Pinpoint the cell where the given text exists, returning its [X, Y] midpoint coordinate. 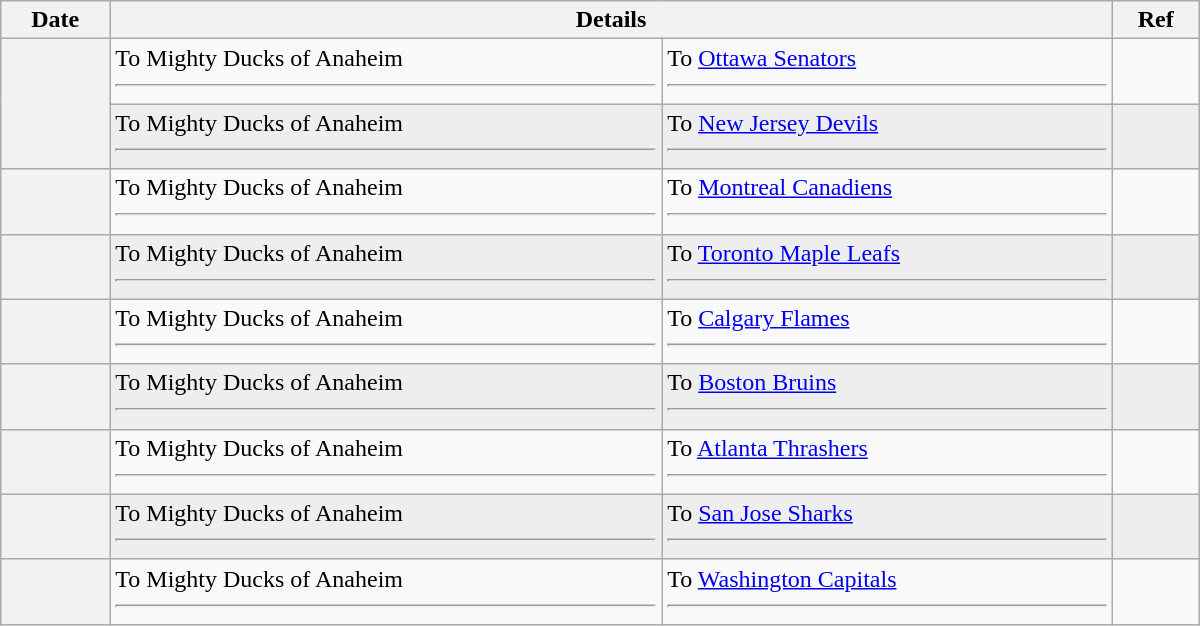
To Atlanta Thrashers [888, 462]
To San Jose Sharks [888, 526]
Details [611, 20]
Date [56, 20]
To Washington Capitals [888, 592]
To Montreal Canadiens [888, 202]
To Boston Bruins [888, 396]
To New Jersey Devils [888, 136]
To Calgary Flames [888, 332]
To Toronto Maple Leafs [888, 266]
To Ottawa Senators [888, 72]
Ref [1156, 20]
